Pinpoint the cell where the given text exists, returning its (X, Y) midpoint coordinate. 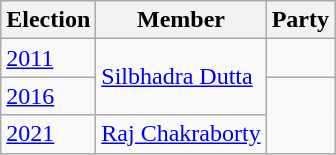
Party (300, 20)
Election (48, 20)
Raj Chakraborty (181, 134)
2011 (48, 58)
Silbhadra Dutta (181, 77)
2021 (48, 134)
Member (181, 20)
2016 (48, 96)
